Pinpoint the cell where the given text exists, returning its [x, y] midpoint coordinate. 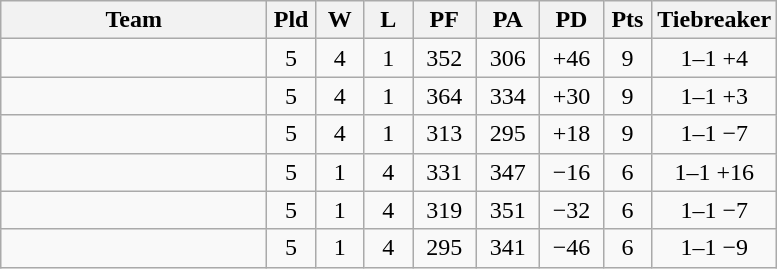
Tiebreaker [714, 20]
352 [444, 58]
351 [508, 210]
Pts [628, 20]
334 [508, 96]
306 [508, 58]
Team [134, 20]
PA [508, 20]
313 [444, 134]
1–1 +4 [714, 58]
Pld [292, 20]
PF [444, 20]
+18 [572, 134]
W [340, 20]
341 [508, 248]
+30 [572, 96]
+46 [572, 58]
331 [444, 172]
319 [444, 210]
364 [444, 96]
−16 [572, 172]
−46 [572, 248]
1–1 +3 [714, 96]
PD [572, 20]
1–1 −9 [714, 248]
L [388, 20]
347 [508, 172]
−32 [572, 210]
1–1 +16 [714, 172]
